Return (X, Y) of the center of cell containing provided text 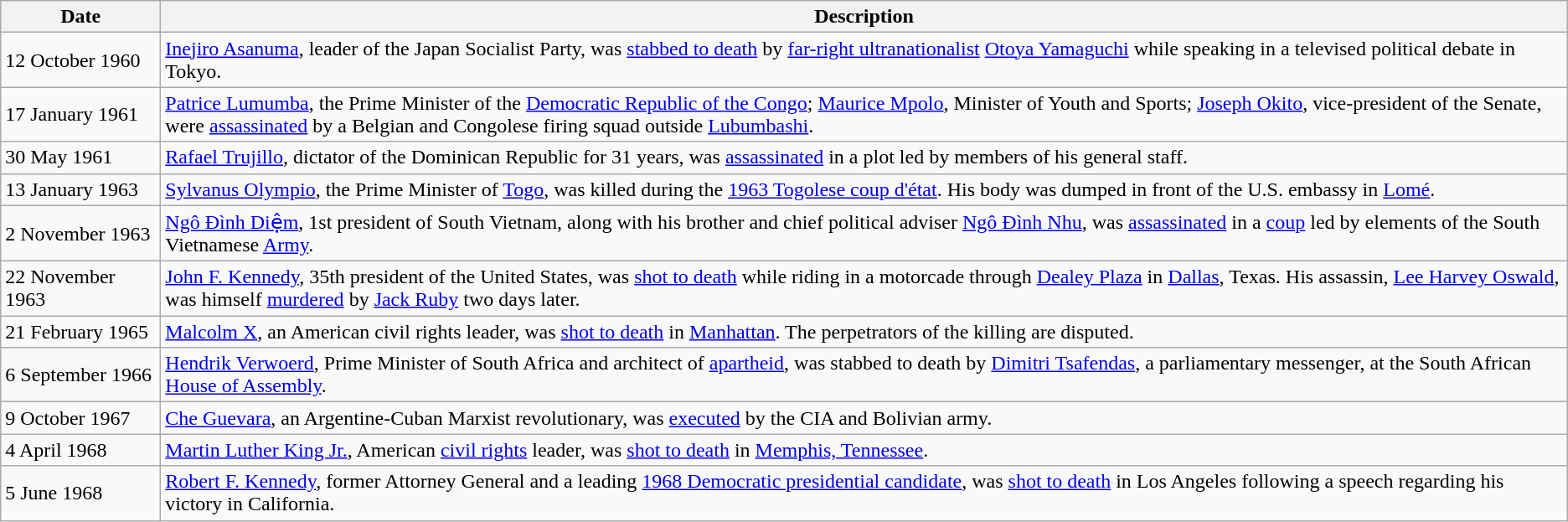
2 November 1963 (80, 233)
12 October 1960 (80, 60)
Date (80, 17)
4 April 1968 (80, 450)
Che Guevara, an Argentine-Cuban Marxist revolutionary, was executed by the CIA and Bolivian army. (864, 418)
13 January 1963 (80, 189)
Martin Luther King Jr., American civil rights leader, was shot to death in Memphis, Tennessee. (864, 450)
21 February 1965 (80, 332)
22 November 1963 (80, 288)
5 June 1968 (80, 493)
6 September 1966 (80, 375)
30 May 1961 (80, 158)
17 January 1961 (80, 114)
Malcolm X, an American civil rights leader, was shot to death in Manhattan. The perpetrators of the killing are disputed. (864, 332)
9 October 1967 (80, 418)
Description (864, 17)
Rafael Trujillo, dictator of the Dominican Republic for 31 years, was assassinated in a plot led by members of his general staff. (864, 158)
